Capture the cell that displays the provided text and extract its [x, y] central coordinate. 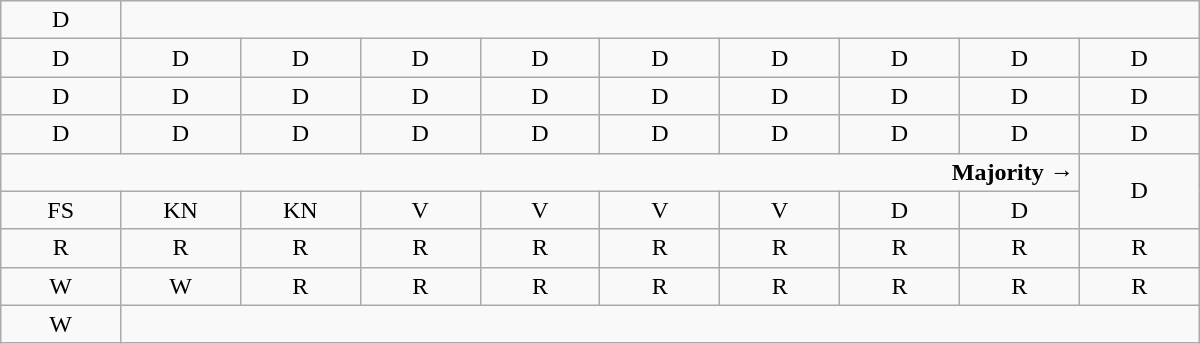
Majority → [540, 172]
FS [61, 210]
